Return the [X, Y] coordinate for the center point of the cell that contains the specified text.  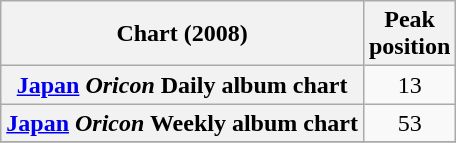
Japan Oricon Weekly album chart [182, 123]
Chart (2008) [182, 34]
Peakposition [409, 34]
13 [409, 85]
Japan Oricon Daily album chart [182, 85]
53 [409, 123]
